Pinpoint the cell where the given text exists, returning its [x, y] midpoint coordinate. 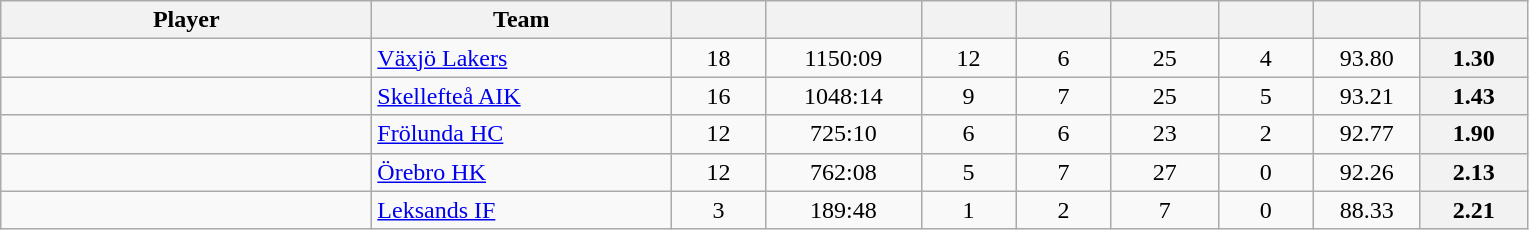
27 [1164, 172]
Frölunda HC [522, 134]
1.30 [1474, 58]
Skellefteå AIK [522, 96]
189:48 [844, 210]
93.21 [1366, 96]
725:10 [844, 134]
2.13 [1474, 172]
9 [968, 96]
3 [718, 210]
1150:09 [844, 58]
1048:14 [844, 96]
762:08 [844, 172]
1.90 [1474, 134]
1 [968, 210]
Växjö Lakers [522, 58]
2.21 [1474, 210]
23 [1164, 134]
92.26 [1366, 172]
1.43 [1474, 96]
16 [718, 96]
Örebro HK [522, 172]
Team [522, 20]
Player [186, 20]
Leksands IF [522, 210]
93.80 [1366, 58]
88.33 [1366, 210]
18 [718, 58]
92.77 [1366, 134]
4 [1266, 58]
